Identify which cell holds the provided text, then report its [x, y] central coordinate. 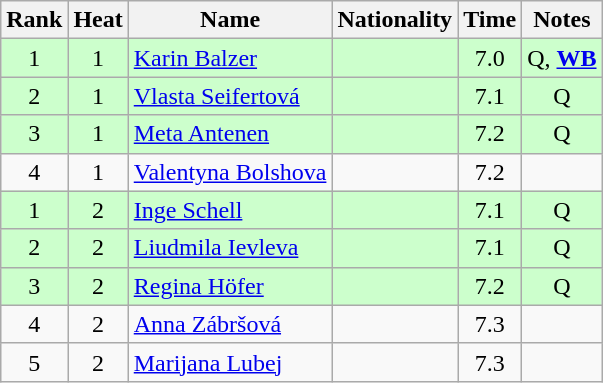
Q, WB [562, 58]
Name [230, 20]
Heat [98, 20]
Nationality [395, 20]
Liudmila Ievleva [230, 248]
Karin Balzer [230, 58]
Anna Zábršová [230, 324]
Meta Antenen [230, 134]
Time [490, 20]
Regina Höfer [230, 286]
Inge Schell [230, 210]
5 [34, 362]
Valentyna Bolshova [230, 172]
Rank [34, 20]
Notes [562, 20]
Marijana Lubej [230, 362]
7.0 [490, 58]
Vlasta Seifertová [230, 96]
